Locate the cell with the specified text and output its (X, Y) center coordinate. 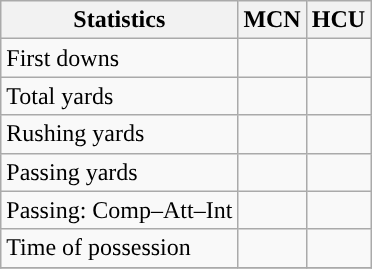
Statistics (120, 20)
Passing yards (120, 172)
HCU (338, 20)
Total yards (120, 96)
Passing: Comp–Att–Int (120, 210)
First downs (120, 58)
MCN (272, 20)
Rushing yards (120, 134)
Time of possession (120, 248)
